Return the (x, y) coordinate for the center point of the cell that contains the specified text.  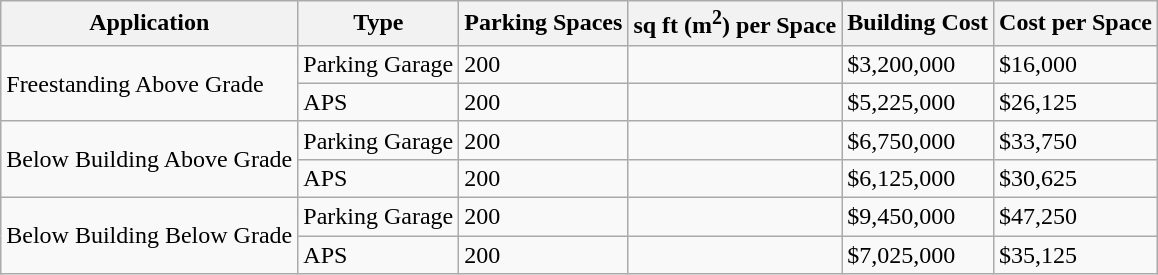
$16,000 (1076, 64)
sq ft (m2) per Space (735, 24)
Application (150, 24)
$33,750 (1076, 140)
$6,750,000 (918, 140)
$9,450,000 (918, 217)
Building Cost (918, 24)
$47,250 (1076, 217)
$35,125 (1076, 255)
$6,125,000 (918, 178)
$3,200,000 (918, 64)
Cost per Space (1076, 24)
$26,125 (1076, 102)
Below Building Below Grade (150, 236)
$5,225,000 (918, 102)
Type (378, 24)
Freestanding Above Grade (150, 83)
$7,025,000 (918, 255)
Parking Spaces (544, 24)
$30,625 (1076, 178)
Below Building Above Grade (150, 159)
